Pinpoint the cell where the given text exists, returning its (X, Y) midpoint coordinate. 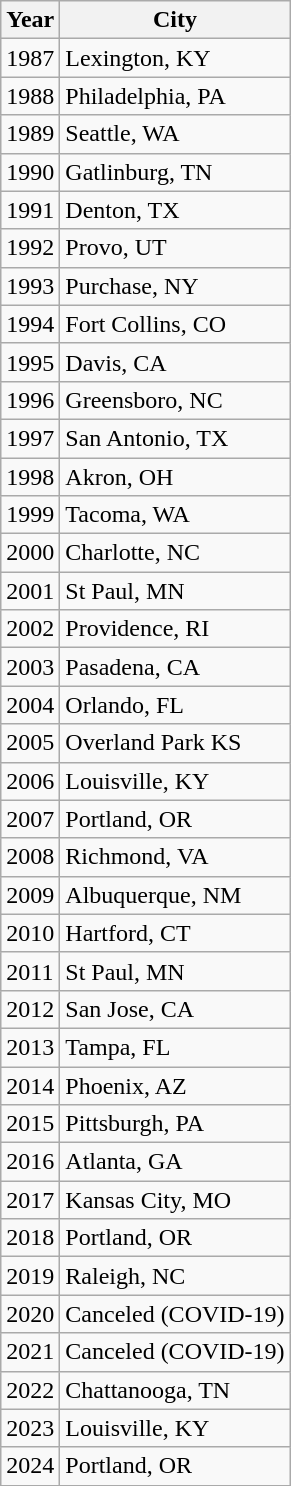
Tampa, FL (175, 1047)
Atlanta, GA (175, 1162)
2005 (30, 743)
Akron, OH (175, 477)
2003 (30, 667)
Pittsburgh, PA (175, 1124)
2008 (30, 857)
Lexington, KY (175, 58)
1989 (30, 134)
Pasadena, CA (175, 667)
1993 (30, 286)
1999 (30, 515)
2022 (30, 1390)
City (175, 20)
Phoenix, AZ (175, 1085)
1991 (30, 210)
Raleigh, NC (175, 1276)
Gatlinburg, TN (175, 172)
Greensboro, NC (175, 400)
Providence, RI (175, 629)
2018 (30, 1238)
2016 (30, 1162)
Year (30, 20)
Albuquerque, NM (175, 895)
2015 (30, 1124)
2020 (30, 1314)
Hartford, CT (175, 933)
Provo, UT (175, 248)
2014 (30, 1085)
Chattanooga, TN (175, 1390)
2013 (30, 1047)
Charlotte, NC (175, 553)
Seattle, WA (175, 134)
1988 (30, 96)
2000 (30, 553)
2011 (30, 971)
Tacoma, WA (175, 515)
1997 (30, 438)
2004 (30, 705)
1998 (30, 477)
San Jose, CA (175, 1009)
2023 (30, 1428)
Purchase, NY (175, 286)
Overland Park KS (175, 743)
2024 (30, 1466)
2017 (30, 1200)
1995 (30, 362)
2006 (30, 781)
2001 (30, 591)
Fort Collins, CO (175, 324)
Orlando, FL (175, 705)
2002 (30, 629)
Davis, CA (175, 362)
Kansas City, MO (175, 1200)
Richmond, VA (175, 857)
2010 (30, 933)
1994 (30, 324)
1996 (30, 400)
San Antonio, TX (175, 438)
2007 (30, 819)
1987 (30, 58)
1992 (30, 248)
2021 (30, 1352)
2009 (30, 895)
Denton, TX (175, 210)
1990 (30, 172)
Philadelphia, PA (175, 96)
2012 (30, 1009)
2019 (30, 1276)
